From the cell containing the given text, extract its center point as (x, y) coordinate. 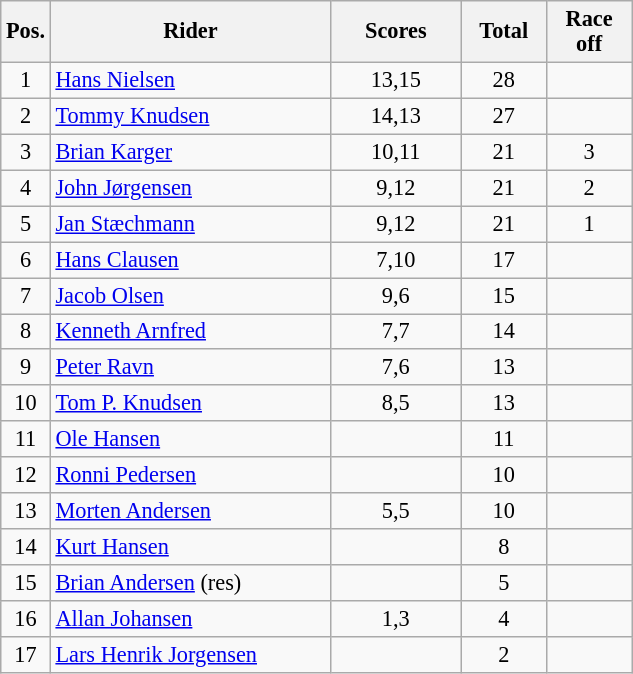
7 (26, 295)
27 (504, 116)
Hans Nielsen (190, 80)
Tom P. Knudsen (190, 403)
13,15 (396, 80)
Allan Johansen (190, 619)
6 (26, 260)
1,3 (396, 619)
14,13 (396, 116)
Peter Ravn (190, 367)
John Jørgensen (190, 188)
7,10 (396, 260)
Lars Henrik Jorgensen (190, 655)
Rider (190, 32)
Brian Karger (190, 152)
9 (26, 367)
Kenneth Arnfred (190, 331)
Hans Clausen (190, 260)
7,7 (396, 331)
Ronni Pedersen (190, 475)
Tommy Knudsen (190, 116)
Brian Andersen (res) (190, 583)
Race off (588, 32)
Total (504, 32)
7,6 (396, 367)
28 (504, 80)
16 (26, 619)
9,6 (396, 295)
8,5 (396, 403)
12 (26, 475)
Jan Stæchmann (190, 224)
10,11 (396, 152)
Pos. (26, 32)
Ole Hansen (190, 439)
Kurt Hansen (190, 547)
Morten Andersen (190, 511)
Jacob Olsen (190, 295)
5,5 (396, 511)
Scores (396, 32)
